Pinpoint the cell where the given text exists, returning its [X, Y] midpoint coordinate. 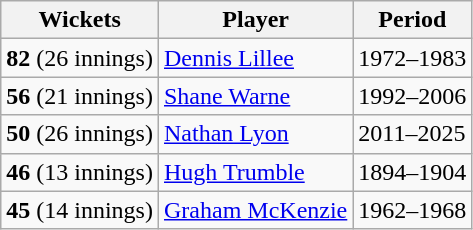
1992–2006 [412, 96]
Hugh Trumble [255, 172]
82 (26 innings) [80, 58]
1894–1904 [412, 172]
1962–1968 [412, 210]
45 (14 innings) [80, 210]
Shane Warne [255, 96]
2011–2025 [412, 134]
Player [255, 20]
46 (13 innings) [80, 172]
56 (21 innings) [80, 96]
Period [412, 20]
Dennis Lillee [255, 58]
Nathan Lyon [255, 134]
1972–1983 [412, 58]
Graham McKenzie [255, 210]
50 (26 innings) [80, 134]
Wickets [80, 20]
